Identify which cell holds the provided text, then report its [X, Y] central coordinate. 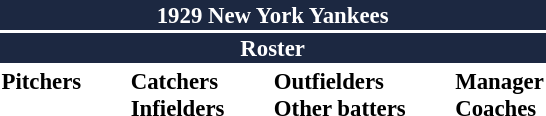
1929 New York Yankees [272, 15]
Roster [272, 48]
